Find where the given text appears and provide that cell's center as [x, y] coordinate. 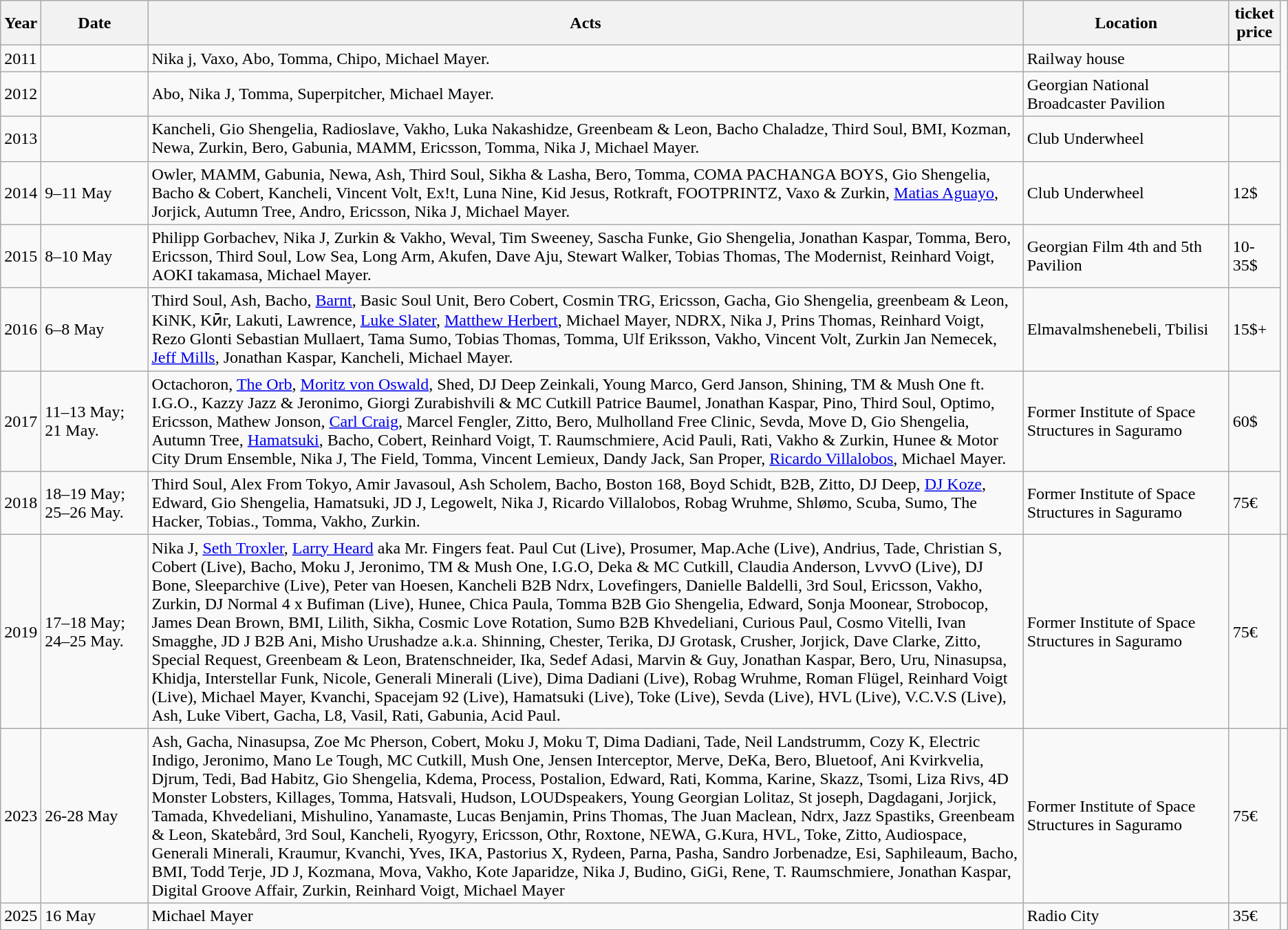
2016 [21, 329]
Year [21, 23]
Date [95, 23]
2015 [21, 256]
60$ [1254, 421]
Radio City [1126, 916]
Georgian National Broadcaster Pavilion [1126, 94]
Elmavalmshenebeli, Tbilisi [1126, 329]
2014 [21, 193]
15$+ [1254, 329]
9–11 May [95, 193]
Abo, Nika J, Tomma, Superpitcher, Michael Mayer. [586, 94]
2013 [21, 139]
2018 [21, 503]
16 May [95, 916]
18–19 May; 25–26 May. [95, 503]
35€ [1254, 916]
Location [1126, 23]
Georgian Film 4th and 5th Pavilion [1126, 256]
10-35$ [1254, 256]
Railway house [1126, 59]
2019 [21, 632]
2017 [21, 421]
17–18 May; 24–25 May. [95, 632]
2012 [21, 94]
12$ [1254, 193]
Michael Mayer [586, 916]
2025 [21, 916]
ticket price [1254, 23]
11–13 May; 21 May. [95, 421]
2023 [21, 816]
26-28 May [95, 816]
Acts [586, 23]
8–10 May [95, 256]
6–8 May [95, 329]
Nika j, Vaxo, Abo, Tomma, Chipo, Michael Mayer. [586, 59]
2011 [21, 59]
